Pinpoint the cell where the given text exists, returning its (x, y) midpoint coordinate. 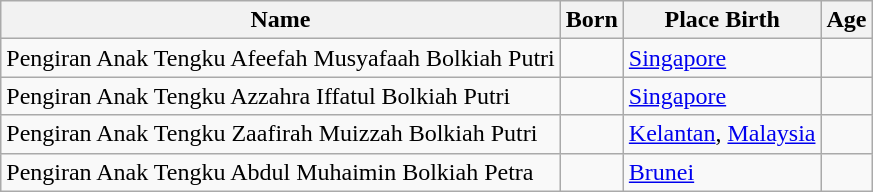
Pengiran Anak Tengku Afeefah Musyafaah Bolkiah Putri (281, 58)
Age (846, 20)
Brunei (722, 172)
Kelantan, Malaysia (722, 134)
Pengiran Anak Tengku Azzahra Iffatul Bolkiah Putri (281, 96)
Pengiran Anak Tengku Zaafirah Muizzah Bolkiah Putri (281, 134)
Born (592, 20)
Place Birth (722, 20)
Pengiran Anak Tengku Abdul Muhaimin Bolkiah Petra (281, 172)
Name (281, 20)
